Capture the cell that displays the provided text and extract its (x, y) central coordinate. 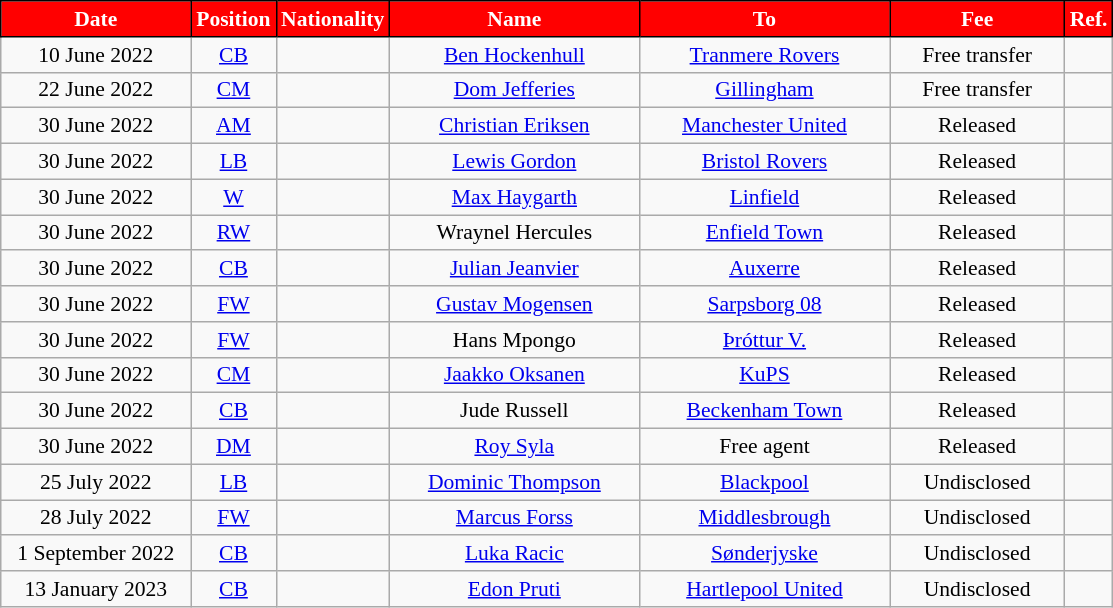
To (764, 19)
Ref. (1089, 19)
Fee (978, 19)
Beckenham Town (764, 411)
Gustav Mogensen (514, 304)
Max Haygarth (514, 197)
Name (514, 19)
Sønderjyske (764, 554)
Jaakko Oksanen (514, 375)
Ben Hockenhull (514, 55)
Bristol Rovers (764, 162)
Manchester United (764, 126)
Wraynel Hercules (514, 233)
DM (234, 447)
Jude Russell (514, 411)
25 July 2022 (96, 482)
AM (234, 126)
28 July 2022 (96, 518)
RW (234, 233)
Hans Mpongo (514, 340)
1 September 2022 (96, 554)
Dom Jefferies (514, 90)
Blackpool (764, 482)
Christian Eriksen (514, 126)
13 January 2023 (96, 589)
22 June 2022 (96, 90)
Luka Racic (514, 554)
KuPS (764, 375)
Tranmere Rovers (764, 55)
Julian Jeanvier (514, 269)
Edon Pruti (514, 589)
Þróttur V. (764, 340)
Gillingham (764, 90)
10 June 2022 (96, 55)
Enfield Town (764, 233)
Roy Syla (514, 447)
Sarpsborg 08 (764, 304)
Dominic Thompson (514, 482)
Marcus Forss (514, 518)
Position (234, 19)
Lewis Gordon (514, 162)
Linfield (764, 197)
Hartlepool United (764, 589)
Auxerre (764, 269)
W (234, 197)
Middlesbrough (764, 518)
Nationality (332, 19)
Free agent (764, 447)
Date (96, 19)
